Pinpoint the cell where the given text exists, returning its [X, Y] midpoint coordinate. 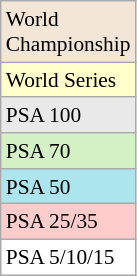
World Series [68, 80]
PSA 70 [68, 151]
PSA 50 [68, 187]
PSA 25/35 [68, 222]
PSA 100 [68, 116]
World Championship [68, 32]
PSA 5/10/15 [68, 258]
